For the text-containing cell, return its midpoint in (x, y) coordinate format. 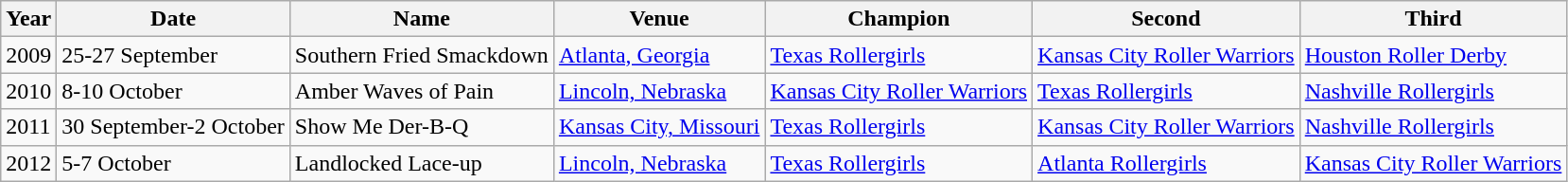
2009 (28, 55)
2010 (28, 91)
Kansas City, Missouri (659, 127)
Year (28, 19)
2011 (28, 127)
Landlocked Lace-up (422, 163)
Name (422, 19)
Venue (659, 19)
Atlanta, Georgia (659, 55)
30 September-2 October (174, 127)
Houston Roller Derby (1434, 55)
Amber Waves of Pain (422, 91)
Second (1167, 19)
25-27 September (174, 55)
Show Me Der-B-Q (422, 127)
8-10 October (174, 91)
2012 (28, 163)
5-7 October (174, 163)
Third (1434, 19)
Date (174, 19)
Atlanta Rollergirls (1167, 163)
Southern Fried Smackdown (422, 55)
Champion (898, 19)
